Extract the [x, y] coordinate from the center of the cell holding the provided text.  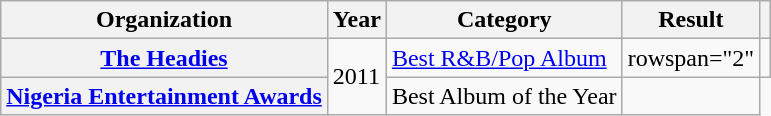
Best Album of the Year [504, 96]
Best R&B/Pop Album [504, 58]
Nigeria Entertainment Awards [164, 96]
2011 [356, 77]
Organization [164, 20]
Result [691, 20]
The Headies [164, 58]
Category [504, 20]
rowspan="2" [691, 58]
Year [356, 20]
